From the cell containing the given text, extract its center point as [x, y] coordinate. 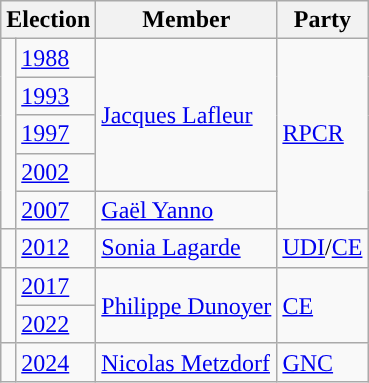
UDI/CE [322, 248]
RPCR [322, 134]
Jacques Lafleur [186, 115]
Member [186, 20]
CE [322, 305]
2002 [56, 172]
GNC [322, 362]
2017 [56, 286]
1988 [56, 58]
2007 [56, 210]
Sonia Lagarde [186, 248]
1997 [56, 134]
2022 [56, 324]
Election [48, 20]
Philippe Dunoyer [186, 305]
1993 [56, 96]
2024 [56, 362]
Gaël Yanno [186, 210]
2012 [56, 248]
Party [322, 20]
Nicolas Metzdorf [186, 362]
